Capture the cell that displays the provided text and extract its [X, Y] central coordinate. 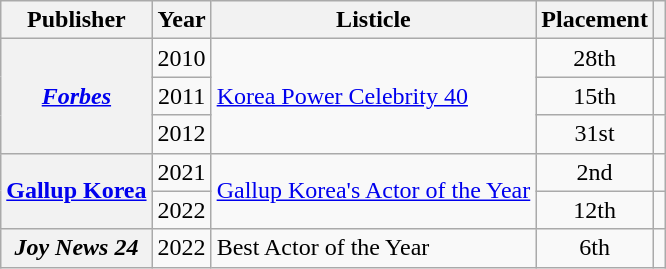
Joy News 24 [76, 248]
2012 [182, 134]
12th [595, 210]
6th [595, 248]
Best Actor of the Year [374, 248]
2nd [595, 172]
Publisher [76, 20]
2021 [182, 172]
Korea Power Celebrity 40 [374, 96]
28th [595, 58]
Placement [595, 20]
2010 [182, 58]
15th [595, 96]
31st [595, 134]
Gallup Korea's Actor of the Year [374, 191]
2011 [182, 96]
Forbes [76, 96]
Listicle [374, 20]
Gallup Korea [76, 191]
Year [182, 20]
